Identify which cell holds the provided text, then report its (X, Y) central coordinate. 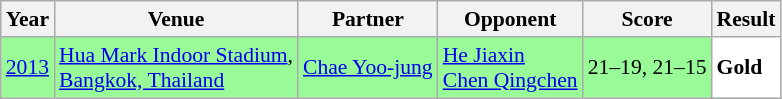
21–19, 21–15 (648, 68)
Chae Yoo-jung (368, 68)
Hua Mark Indoor Stadium,Bangkok, Thailand (176, 68)
Opponent (510, 19)
Result (746, 19)
2013 (28, 68)
He Jiaxin Chen Qingchen (510, 68)
Gold (746, 68)
Year (28, 19)
Score (648, 19)
Partner (368, 19)
Venue (176, 19)
